Identify which cell holds the provided text, then report its (X, Y) central coordinate. 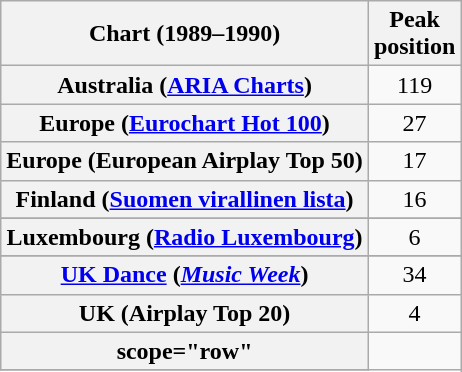
Peakposition (414, 34)
UK (Airplay Top 20) (185, 313)
UK Dance (Music Week) (185, 275)
Luxembourg (Radio Luxembourg) (185, 237)
4 (414, 313)
Australia (ARIA Charts) (185, 85)
Europe (Eurochart Hot 100) (185, 123)
Chart (1989–1990) (185, 34)
scope="row" (185, 351)
Europe (European Airplay Top 50) (185, 161)
119 (414, 85)
16 (414, 199)
17 (414, 161)
27 (414, 123)
Finland (Suomen virallinen lista) (185, 199)
34 (414, 275)
6 (414, 237)
